Pinpoint the cell where the given text exists, returning its (x, y) midpoint coordinate. 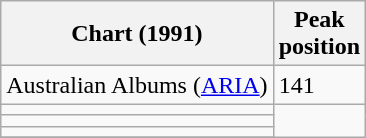
141 (319, 85)
Chart (1991) (137, 34)
Australian Albums (ARIA) (137, 85)
Peakposition (319, 34)
